Provide the [x, y] coordinate of the cell's center where the given text is located.  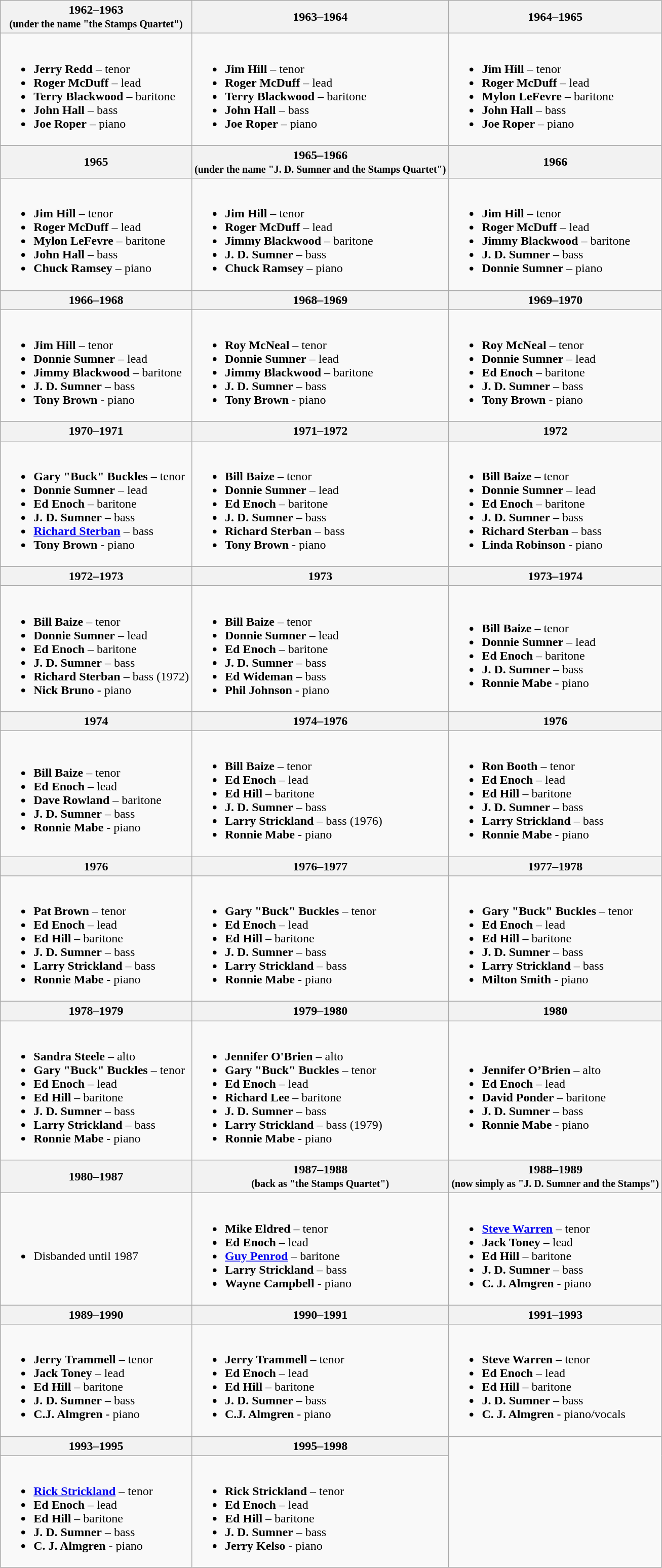
1966 [555, 162]
1993–1995 [96, 1446]
Bill Baize – tenorDonnie Sumner – leadEd Enoch – baritoneJ. D. Sumner – bassRonnie Mabe - piano [555, 648]
Bill Baize – tenorDonnie Sumner – leadEd Enoch – baritoneJ. D. Sumner – bassRichard Sterban – bass (1972)Nick Bruno - piano [96, 648]
Jerry Trammell – tenorEd Enoch – leadEd Hill – baritoneJ. D. Sumner – bassC.J. Almgren - piano [320, 1380]
Bill Baize – tenorDonnie Sumner – leadEd Enoch – baritoneJ. D. Sumner – bassEd Wideman – bassPhil Johnson - piano [320, 648]
1976–1977 [320, 866]
1970–1971 [96, 431]
1995–1998 [320, 1446]
1964–1965 [555, 17]
Jennifer O’Brien – altoEd Enoch – leadDavid Ponder – baritoneJ. D. Sumner – bassRonnie Mabe - piano [555, 1090]
Mike Eldred – tenorEd Enoch – leadGuy Penrod – baritoneLarry Strickland – bassWayne Campbell - piano [320, 1249]
1979–1980 [320, 1011]
Steve Warren – tenorJack Toney – leadEd Hill – baritoneJ. D. Sumner – bassC. J. Almgren - piano [555, 1249]
1963–1964 [320, 17]
1968–1969 [320, 300]
Jim Hill – tenorRoger McDuff – leadTerry Blackwood – baritoneJohn Hall – bassJoe Roper – piano [320, 89]
1990–1991 [320, 1315]
Bill Baize – tenorEd Enoch – leadEd Hill – baritoneJ. D. Sumner – bassLarry Strickland – bass (1976)Ronnie Mabe - piano [320, 793]
Bill Baize – tenorDonnie Sumner – leadEd Enoch – baritoneJ. D. Sumner – bassRichard Sterban – bassLinda Robinson - piano [555, 504]
1966–1968 [96, 300]
Rick Strickland – tenorEd Enoch – leadEd Hill – baritoneJ. D. Sumner – bassC. J. Almgren - piano [96, 1512]
Jerry Trammell – tenorJack Toney – leadEd Hill – baritoneJ. D. Sumner – bassC.J. Almgren - piano [96, 1380]
Gary "Buck" Buckles – tenorDonnie Sumner – leadEd Enoch – baritoneJ. D. Sumner – bassRichard Sterban – bassTony Brown - piano [96, 504]
1974 [96, 721]
Jim Hill – tenorDonnie Sumner – leadJimmy Blackwood – baritoneJ. D. Sumner – bassTony Brown - piano [96, 366]
1989–1990 [96, 1315]
Jim Hill – tenorRoger McDuff – leadJimmy Blackwood – baritoneJ. D. Sumner – bassDonnie Sumner – piano [555, 234]
1991–1993 [555, 1315]
Roy McNeal – tenorDonnie Sumner – leadJimmy Blackwood – baritoneJ. D. Sumner – bassTony Brown - piano [320, 366]
1965–1966(under the name "J. D. Sumner and the Stamps Quartet") [320, 162]
1987–1988(back as "the Stamps Quartet") [320, 1176]
Ron Booth – tenorEd Enoch – leadEd Hill – baritoneJ. D. Sumner – bassLarry Strickland – bassRonnie Mabe - piano [555, 793]
1973 [320, 576]
1972–1973 [96, 576]
1978–1979 [96, 1011]
Rick Strickland – tenorEd Enoch – leadEd Hill – baritoneJ. D. Sumner – bassJerry Kelso - piano [320, 1512]
1965 [96, 162]
Roy McNeal – tenorDonnie Sumner – leadEd Enoch – baritoneJ. D. Sumner – bassTony Brown - piano [555, 366]
1973–1974 [555, 576]
Jim Hill – tenorRoger McDuff – leadMylon LeFevre – baritoneJohn Hall – bassJoe Roper – piano [555, 89]
Sandra Steele – altoGary "Buck" Buckles – tenorEd Enoch – leadEd Hill – baritoneJ. D. Sumner – bassLarry Strickland – bassRonnie Mabe - piano [96, 1090]
Gary "Buck" Buckles – tenorEd Enoch – leadEd Hill – baritoneJ. D. Sumner – bassLarry Strickland – bassMilton Smith - piano [555, 939]
1980–1987 [96, 1176]
1977–1978 [555, 866]
1980 [555, 1011]
1969–1970 [555, 300]
Bill Baize – tenorEd Enoch – leadDave Rowland – baritoneJ. D. Sumner – bassRonnie Mabe - piano [96, 793]
Jim Hill – tenorRoger McDuff – leadJimmy Blackwood – baritoneJ. D. Sumner – bassChuck Ramsey – piano [320, 234]
Disbanded until 1987 [96, 1249]
1988–1989(now simply as "J. D. Sumner and the Stamps") [555, 1176]
Pat Brown – tenorEd Enoch – leadEd Hill – baritoneJ. D. Sumner – bassLarry Strickland – bassRonnie Mabe - piano [96, 939]
Steve Warren – tenorEd Enoch – leadEd Hill – baritoneJ. D. Sumner – bassC. J. Almgren - piano/vocals [555, 1380]
Gary "Buck" Buckles – tenorEd Enoch – leadEd Hill – baritoneJ. D. Sumner – bassLarry Strickland – bassRonnie Mabe - piano [320, 939]
1962–1963(under the name "the Stamps Quartet") [96, 17]
Jim Hill – tenorRoger McDuff – leadMylon LeFevre – baritoneJohn Hall – bassChuck Ramsey – piano [96, 234]
1971–1972 [320, 431]
1974–1976 [320, 721]
Jerry Redd – tenorRoger McDuff – leadTerry Blackwood – baritoneJohn Hall – bassJoe Roper – piano [96, 89]
1972 [555, 431]
Bill Baize – tenorDonnie Sumner – leadEd Enoch – baritoneJ. D. Sumner – bassRichard Sterban – bassTony Brown - piano [320, 504]
